Return [x, y] of the center of cell containing provided text 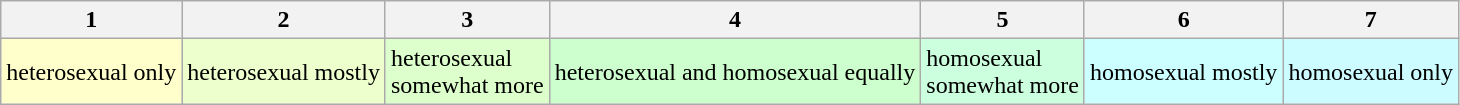
homosexual mostly [1183, 72]
1 [92, 20]
homosexual only [1371, 72]
7 [1371, 20]
4 [735, 20]
heterosexualsomewhat more [467, 72]
heterosexual only [92, 72]
6 [1183, 20]
5 [1003, 20]
homosexualsomewhat more [1003, 72]
heterosexual mostly [284, 72]
3 [467, 20]
heterosexual and homosexual equally [735, 72]
2 [284, 20]
